For the text-containing cell, return its midpoint in (x, y) coordinate format. 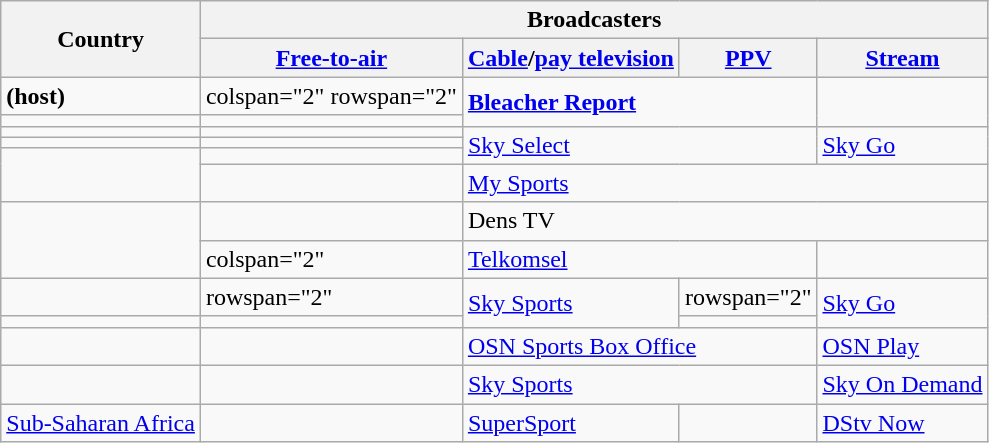
Sub-Saharan Africa (101, 423)
Stream (902, 58)
SuperSport (570, 423)
(host) (101, 96)
colspan="2" (331, 259)
OSN Sports Box Office (640, 346)
OSN Play (902, 346)
PPV (748, 58)
Bleacher Report (640, 102)
Dens TV (725, 221)
My Sports (725, 183)
Sky Select (640, 145)
Cable/pay television (570, 58)
DStv Now (902, 423)
Telkomsel (640, 259)
colspan="2" rowspan="2" (331, 96)
Country (101, 39)
Free-to-air (331, 58)
Sky On Demand (902, 384)
Broadcasters (594, 20)
